Search for the cell housing the specified text and yield its [X, Y] center coordinate. 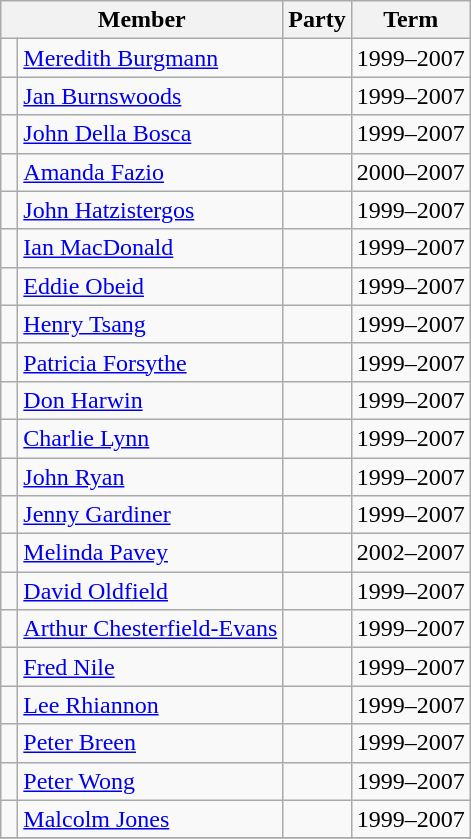
John Ryan [150, 477]
Amanda Fazio [150, 172]
Jan Burnswoods [150, 96]
Term [410, 20]
Meredith Burgmann [150, 58]
Arthur Chesterfield-Evans [150, 629]
2002–2007 [410, 553]
John Della Bosca [150, 134]
Melinda Pavey [150, 553]
Henry Tsang [150, 324]
Don Harwin [150, 400]
Fred Nile [150, 667]
Peter Breen [150, 743]
2000–2007 [410, 172]
Patricia Forsythe [150, 362]
David Oldfield [150, 591]
Malcolm Jones [150, 819]
John Hatzistergos [150, 210]
Ian MacDonald [150, 248]
Lee Rhiannon [150, 705]
Jenny Gardiner [150, 515]
Member [142, 20]
Eddie Obeid [150, 286]
Charlie Lynn [150, 438]
Peter Wong [150, 781]
Party [317, 20]
